Scan for the cell matching the given text and deliver its (x, y) coordinate at center. 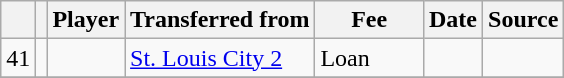
Source (524, 20)
Transferred from (220, 20)
St. Louis City 2 (220, 58)
Loan (370, 58)
Player (86, 20)
41 (18, 58)
Fee (370, 20)
Date (452, 20)
